Search for the cell housing the specified text and yield its (x, y) center coordinate. 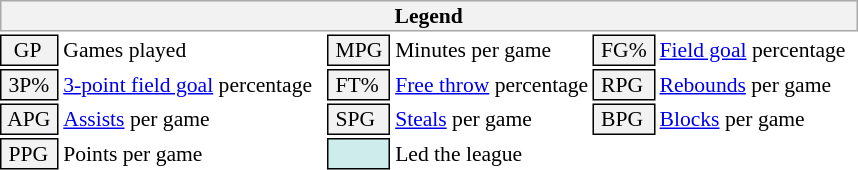
Blocks per game (758, 120)
Games played (193, 50)
Points per game (193, 154)
APG (30, 120)
GP (30, 50)
Led the league (492, 154)
Rebounds per game (758, 85)
3-point field goal percentage (193, 85)
Minutes per game (492, 50)
FG% (624, 50)
SPG (359, 120)
MPG (359, 50)
3P% (30, 85)
BPG (624, 120)
Assists per game (193, 120)
FT% (359, 85)
Steals per game (492, 120)
Legend (428, 16)
RPG (624, 85)
Free throw percentage (492, 85)
PPG (30, 154)
Field goal percentage (758, 50)
